Scan for the cell matching the given text and deliver its (x, y) coordinate at center. 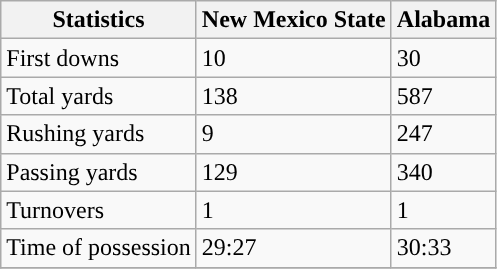
Turnovers (99, 210)
10 (294, 58)
587 (443, 96)
129 (294, 172)
Alabama (443, 20)
Rushing yards (99, 134)
Total yards (99, 96)
29:27 (294, 248)
Passing yards (99, 172)
340 (443, 172)
New Mexico State (294, 20)
9 (294, 134)
30:33 (443, 248)
Statistics (99, 20)
247 (443, 134)
First downs (99, 58)
Time of possession (99, 248)
30 (443, 58)
138 (294, 96)
